Capture the cell that displays the provided text and extract its [x, y] central coordinate. 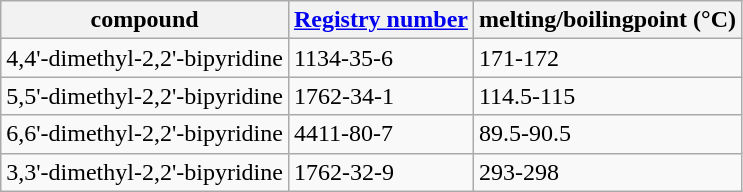
5,5'-dimethyl-2,2'-bipyridine [145, 96]
171-172 [607, 58]
1762-32-9 [380, 172]
1762-34-1 [380, 96]
6,6'-dimethyl-2,2'-bipyridine [145, 134]
Registry number [380, 20]
compound [145, 20]
4411-80-7 [380, 134]
3,3'-dimethyl-2,2'-bipyridine [145, 172]
melting/boilingpoint (°C) [607, 20]
114.5-115 [607, 96]
293-298 [607, 172]
4,4'-dimethyl-2,2'-bipyridine [145, 58]
1134-35-6 [380, 58]
89.5-90.5 [607, 134]
